Provide the [X, Y] coordinate of the cell's center where the given text is located.  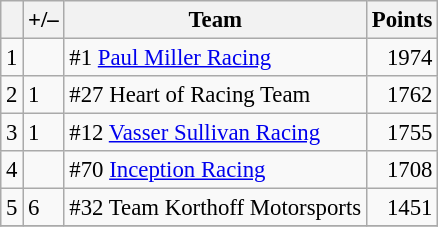
#27 Heart of Racing Team [215, 95]
Team [215, 20]
1762 [402, 95]
Points [402, 20]
4 [12, 170]
3 [12, 133]
#32 Team Korthoff Motorsports [215, 208]
1451 [402, 208]
2 [12, 95]
1974 [402, 58]
1708 [402, 170]
+/– [44, 20]
1755 [402, 133]
#12 Vasser Sullivan Racing [215, 133]
#1 Paul Miller Racing [215, 58]
#70 Inception Racing [215, 170]
5 [12, 208]
6 [44, 208]
